Scan for the cell matching the given text and deliver its [X, Y] coordinate at center. 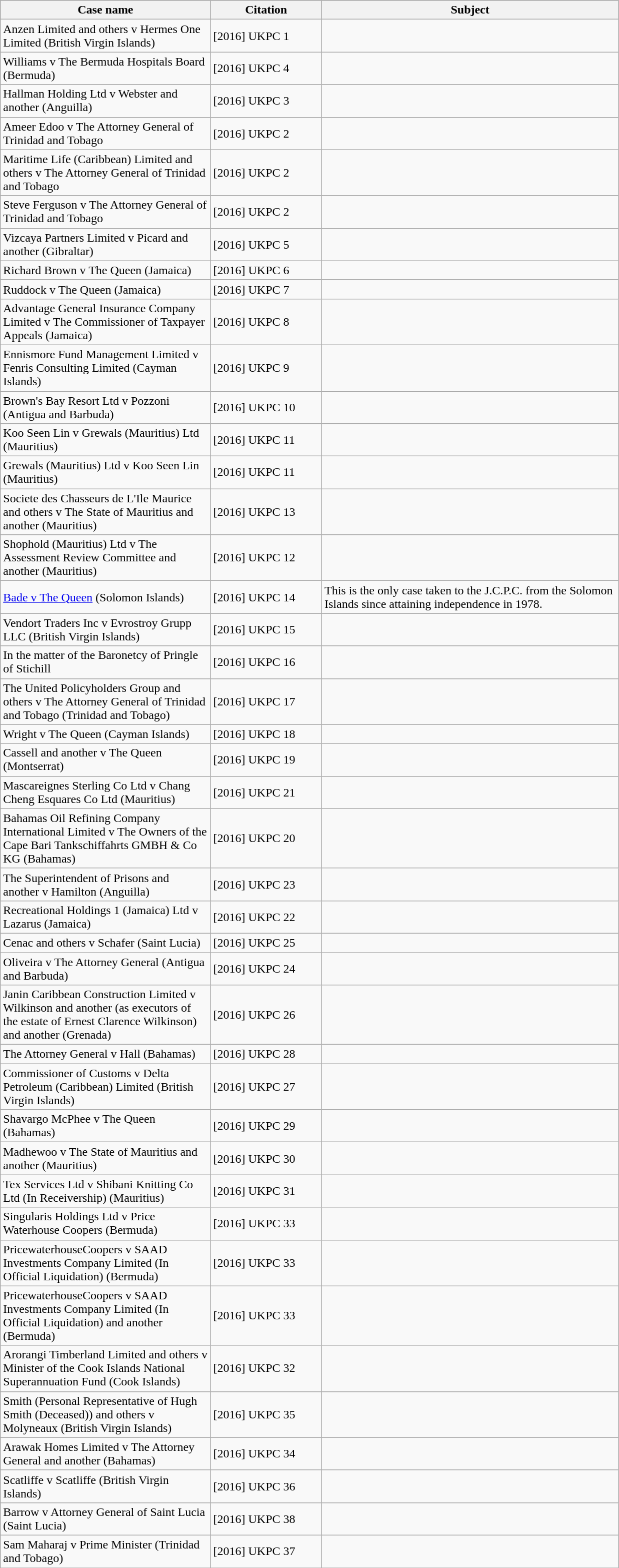
[2016] UKPC 16 [266, 662]
Janin Caribbean Construction Limited v Wilkinson and another (as executors of the estate of Ernest Clarence Wilkinson) and another (Grenada) [105, 1015]
[2016] UKPC 1 [266, 36]
[2016] UKPC 3 [266, 101]
The United Policyholders Group and others v The Attorney General of Trinidad and Tobago (Trinidad and Tobago) [105, 701]
[2016] UKPC 14 [266, 597]
PricewaterhouseCoopers v SAAD Investments Company Limited (In Official Liquidation) and another (Bermuda) [105, 1316]
Advantage General Insurance Company Limited v The Commissioner of Taxpayer Appeals (Jamaica) [105, 322]
This is the only case taken to the J.C.P.C. from the Solomon Islands since attaining independence in 1978. [470, 597]
[2016] UKPC 15 [266, 629]
[2016] UKPC 20 [266, 839]
Anzen Limited and others v Hermes One Limited (British Virgin Islands) [105, 36]
Hallman Holding Ltd v Webster and another (Anguilla) [105, 101]
[2016] UKPC 22 [266, 917]
[2016] UKPC 23 [266, 885]
Arorangi Timberland Limited and others v Minister of the Cook Islands National Superannuation Fund (Cook Islands) [105, 1368]
[2016] UKPC 12 [266, 558]
[2016] UKPC 13 [266, 512]
The Superintendent of Prisons and another v Hamilton (Anguilla) [105, 885]
[2016] UKPC 30 [266, 1159]
Cassell and another v The Queen (Montserrat) [105, 759]
[2016] UKPC 18 [266, 734]
Wright v The Queen (Cayman Islands) [105, 734]
PricewaterhouseCoopers v SAAD Investments Company Limited (In Official Liquidation) (Bermuda) [105, 1263]
Shophold (Mauritius) Ltd v The Assessment Review Committee and another (Mauritius) [105, 558]
[2016] UKPC 7 [266, 289]
Koo Seen Lin v Grewals (Mauritius) Ltd (Mauritius) [105, 440]
Subject [470, 10]
Ennismore Fund Management Limited v Fenris Consulting Limited (Cayman Islands) [105, 368]
[2016] UKPC 17 [266, 701]
Bahamas Oil Refining Company International Limited v The Owners of the Cape Bari Tankschiffahrts GMBH & Co KG (Bahamas) [105, 839]
[2016] UKPC 19 [266, 759]
[2016] UKPC 34 [266, 1454]
Commissioner of Customs v Delta Petroleum (Caribbean) Limited (British Virgin Islands) [105, 1087]
[2016] UKPC 32 [266, 1368]
[2016] UKPC 35 [266, 1414]
[2016] UKPC 28 [266, 1054]
[2016] UKPC 21 [266, 793]
Scatliffe v Scatliffe (British Virgin Islands) [105, 1486]
Case name [105, 10]
Arawak Homes Limited v The Attorney General and another (Bahamas) [105, 1454]
Recreational Holdings 1 (Jamaica) Ltd v Lazarus (Jamaica) [105, 917]
Vizcaya Partners Limited v Picard and another (Gibraltar) [105, 244]
Mascareignes Sterling Co Ltd v Chang Cheng Esquares Co Ltd (Mauritius) [105, 793]
Singularis Holdings Ltd v Price Waterhouse Coopers (Bermuda) [105, 1224]
[2016] UKPC 24 [266, 969]
[2016] UKPC 31 [266, 1191]
[2016] UKPC 6 [266, 270]
Ruddock v The Queen (Jamaica) [105, 289]
Vendort Traders Inc v Evrostroy Grupp LLC (British Virgin Islands) [105, 629]
[2016] UKPC 9 [266, 368]
Steve Ferguson v The Attorney General of Trinidad and Tobago [105, 212]
Grewals (Mauritius) Ltd v Koo Seen Lin (Mauritius) [105, 472]
[2016] UKPC 8 [266, 322]
[2016] UKPC 26 [266, 1015]
[2016] UKPC 37 [266, 1551]
Bade v The Queen (Solomon Islands) [105, 597]
Sam Maharaj v Prime Minister (Trinidad and Tobago) [105, 1551]
[2016] UKPC 10 [266, 407]
Barrow v Attorney General of Saint Lucia (Saint Lucia) [105, 1519]
[2016] UKPC 5 [266, 244]
Richard Brown v The Queen (Jamaica) [105, 270]
[2016] UKPC 38 [266, 1519]
Societe des Chasseurs de L'Ile Maurice and others v The State of Mauritius and another (Mauritius) [105, 512]
Shavargo McPhee v The Queen (Bahamas) [105, 1126]
[2016] UKPC 25 [266, 943]
The Attorney General v Hall (Bahamas) [105, 1054]
[2016] UKPC 27 [266, 1087]
Brown's Bay Resort Ltd v Pozzoni (Antigua and Barbuda) [105, 407]
In the matter of the Baronetcy of Pringle of Stichill [105, 662]
Citation [266, 10]
Maritime Life (Caribbean) Limited and others v The Attorney General of Trinidad and Tobago [105, 173]
Smith (Personal Representative of Hugh Smith (Deceased)) and others v Molyneaux (British Virgin Islands) [105, 1414]
[2016] UKPC 29 [266, 1126]
[2016] UKPC 36 [266, 1486]
Tex Services Ltd v Shibani Knitting Co Ltd (In Receivership) (Mauritius) [105, 1191]
Ameer Edoo v The Attorney General of Trinidad and Tobago [105, 133]
Oliveira v The Attorney General (Antigua and Barbuda) [105, 969]
[2016] UKPC 4 [266, 68]
Cenac and others v Schafer (Saint Lucia) [105, 943]
Madhewoo v The State of Mauritius and another (Mauritius) [105, 1159]
Williams v The Bermuda Hospitals Board (Bermuda) [105, 68]
